Pinpoint the cell where the given text exists, returning its [x, y] midpoint coordinate. 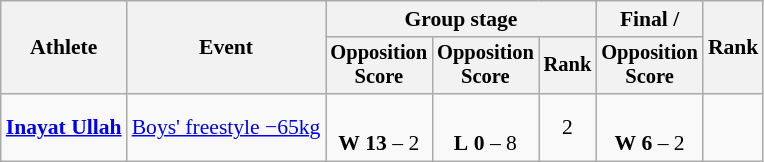
Event [226, 48]
Inayat Ullah [64, 128]
L 0 – 8 [486, 128]
Group stage [462, 19]
2 [568, 128]
W 13 – 2 [380, 128]
Boys' freestyle −65kg [226, 128]
W 6 – 2 [650, 128]
Final / [650, 19]
Athlete [64, 48]
